Identify which cell holds the provided text, then report its (X, Y) central coordinate. 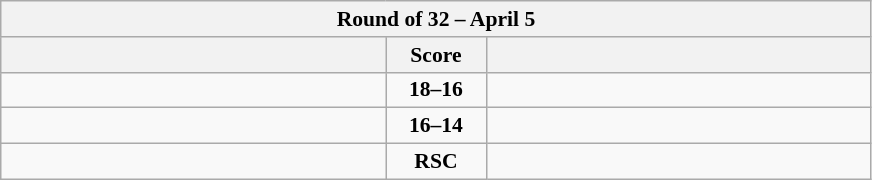
Score (436, 55)
16–14 (436, 126)
RSC (436, 162)
Round of 32 – April 5 (436, 19)
18–16 (436, 90)
